Extract the (x, y) coordinate from the center of the cell holding the provided text.  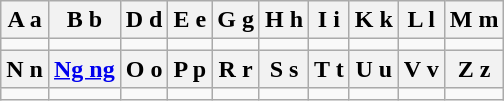
Z z (474, 69)
G g (236, 20)
O o (144, 69)
A a (25, 20)
L l (421, 20)
Ng ng (84, 69)
H h (284, 20)
T t (330, 69)
D d (144, 20)
I i (330, 20)
U u (374, 69)
B b (84, 20)
M m (474, 20)
E e (190, 20)
R r (236, 69)
K k (374, 20)
P p (190, 69)
N n (25, 69)
S s (284, 69)
V v (421, 69)
